For the text-containing cell, return its midpoint in [x, y] coordinate format. 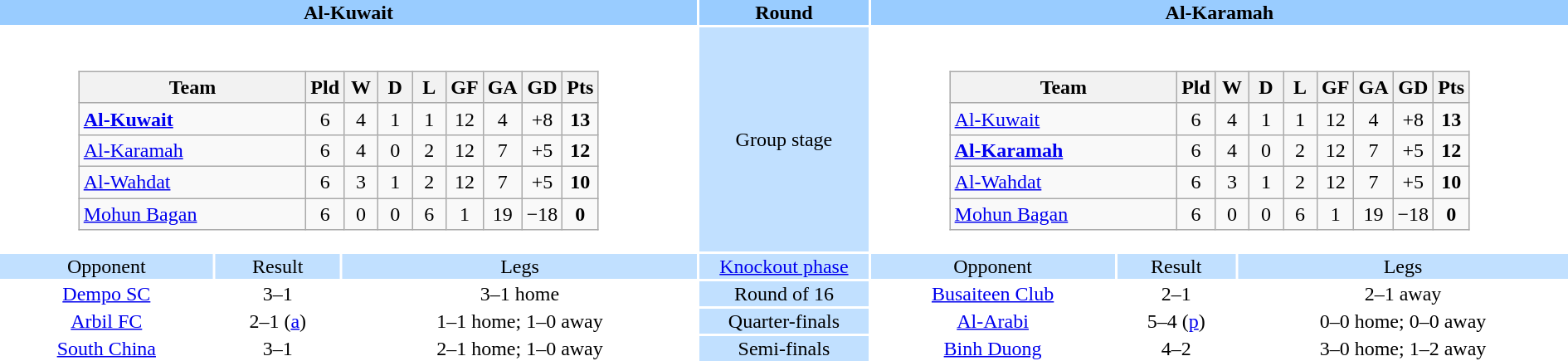
Al-Arabi [993, 321]
2–1 home; 1–0 away [519, 349]
Semi-finals [784, 349]
5–4 (p) [1176, 321]
Quarter-finals [784, 321]
South China [106, 349]
Busaiteen Club [993, 294]
Dempo SC [106, 294]
Round [784, 12]
4–2 [1176, 349]
1–1 home; 1–0 away [519, 321]
2–1 [1176, 294]
Arbil FC [106, 321]
0–0 home; 0–0 away [1403, 321]
3–1 home [519, 294]
Binh Duong [993, 349]
Round of 16 [784, 294]
3–0 home; 1–2 away [1403, 349]
2–1 (a) [278, 321]
Knockout phase [784, 266]
2–1 away [1403, 294]
Group stage [784, 139]
